Search for the cell housing the specified text and yield its (X, Y) center coordinate. 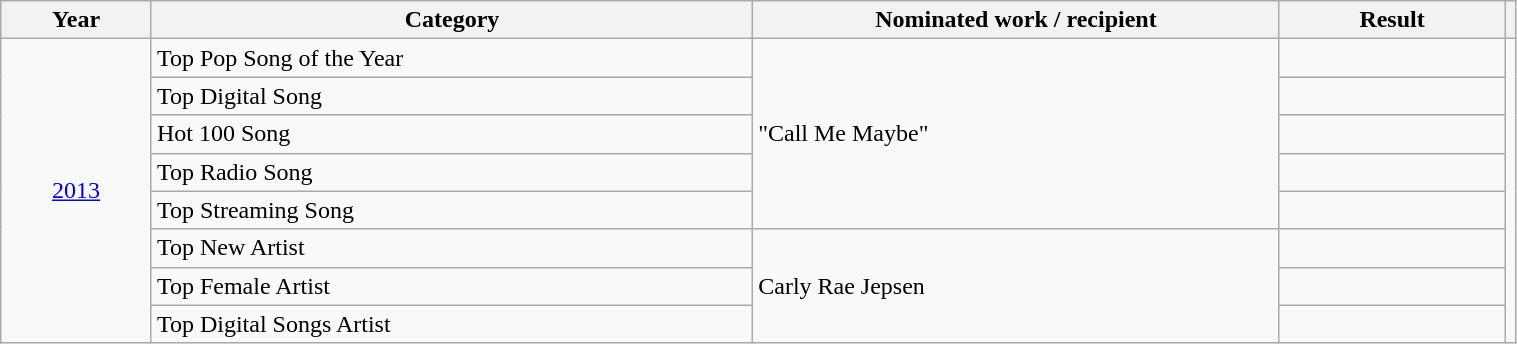
Carly Rae Jepsen (1016, 286)
Nominated work / recipient (1016, 20)
Top Female Artist (452, 286)
Top Pop Song of the Year (452, 58)
Result (1392, 20)
Category (452, 20)
Hot 100 Song (452, 134)
2013 (76, 191)
Top Streaming Song (452, 210)
Top Digital Songs Artist (452, 324)
"Call Me Maybe" (1016, 134)
Top Radio Song (452, 172)
Year (76, 20)
Top Digital Song (452, 96)
Top New Artist (452, 248)
